From the cell containing the given text, extract its center point as (X, Y) coordinate. 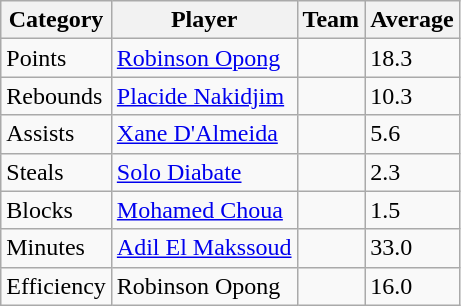
Team (331, 20)
33.0 (412, 248)
Points (56, 58)
Average (412, 20)
2.3 (412, 172)
10.3 (412, 96)
Efficiency (56, 286)
16.0 (412, 286)
Minutes (56, 248)
18.3 (412, 58)
Assists (56, 134)
1.5 (412, 210)
Xane D'Almeida (204, 134)
Solo Diabate (204, 172)
Player (204, 20)
5.6 (412, 134)
Placide Nakidjim (204, 96)
Category (56, 20)
Rebounds (56, 96)
Adil El Makssoud (204, 248)
Steals (56, 172)
Mohamed Choua (204, 210)
Blocks (56, 210)
